Provide the (X, Y) coordinate of the cell's center where the given text is located.  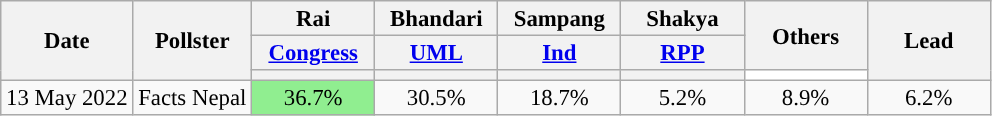
Lead (928, 41)
5.2% (682, 98)
Congress (314, 54)
Others (806, 36)
Ind (560, 54)
6.2% (928, 98)
13 May 2022 (67, 98)
Rai (314, 18)
Pollster (192, 41)
Bhandari (436, 18)
Date (67, 41)
Shakya (682, 18)
8.9% (806, 98)
36.7% (314, 98)
RPP (682, 54)
Facts Nepal (192, 98)
Sampang (560, 18)
18.7% (560, 98)
30.5% (436, 98)
UML (436, 54)
